Capture the cell that displays the provided text and extract its [x, y] central coordinate. 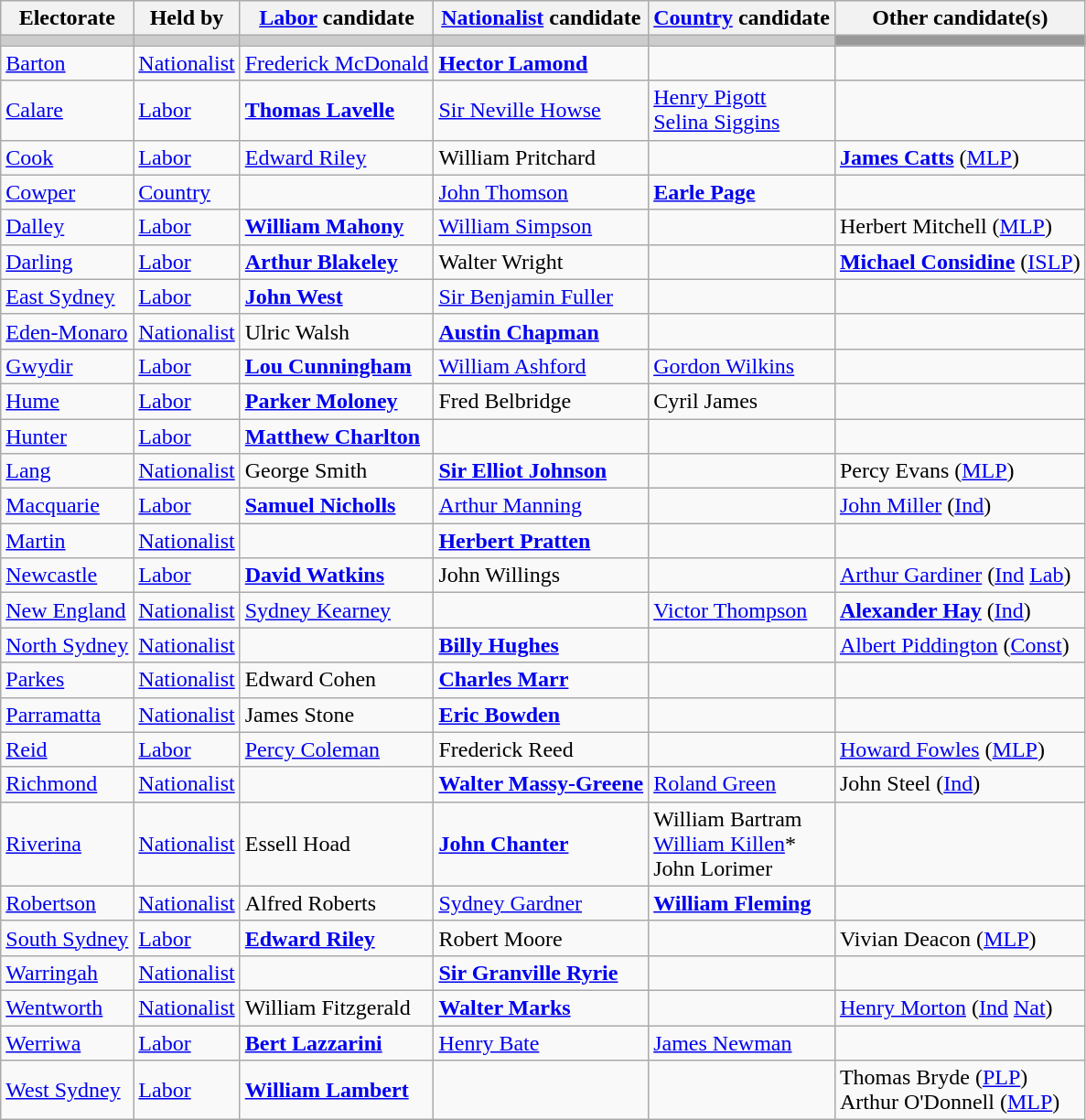
William Lambert [337, 1091]
Barton [68, 63]
George Smith [337, 471]
Arthur Blakeley [337, 262]
John Chanter [542, 844]
Calare [68, 110]
Frederick Reed [542, 749]
Sir Benjamin Fuller [542, 296]
William Fleming [742, 903]
Sydney Gardner [542, 903]
Electorate [68, 18]
Other candidate(s) [960, 18]
Gwydir [68, 366]
South Sydney [68, 938]
James Stone [337, 715]
Richmond [68, 784]
Wentworth [68, 1007]
Eric Bowden [542, 715]
Walter Marks [542, 1007]
Werriwa [68, 1042]
Herbert Mitchell (MLP) [960, 227]
Howard Fowles (MLP) [960, 749]
Matthew Charlton [337, 436]
Arthur Gardiner (Ind Lab) [960, 576]
West Sydney [68, 1091]
Riverina [68, 844]
Lou Cunningham [337, 366]
Parramatta [68, 715]
Percy Evans (MLP) [960, 471]
William Mahony [337, 227]
Cowper [68, 192]
John Miller (Ind) [960, 506]
Alexander Hay (Ind) [960, 610]
Reid [68, 749]
Gordon Wilkins [742, 366]
John Steel (Ind) [960, 784]
Cyril James [742, 401]
Billy Hughes [542, 645]
Robert Moore [542, 938]
Labor candidate [337, 18]
Cook [68, 157]
New England [68, 610]
Henry Morton (Ind Nat) [960, 1007]
Walter Wright [542, 262]
Bert Lazzarini [337, 1042]
Warringah [68, 973]
David Watkins [337, 576]
William BartramWilliam Killen*John Lorimer [742, 844]
William Simpson [542, 227]
Dalley [68, 227]
James Newman [742, 1042]
Henry Bate [542, 1042]
Austin Chapman [542, 331]
Robertson [68, 903]
Nationalist candidate [542, 18]
Essell Hoad [337, 844]
Thomas Bryde (PLP)Arthur O'Donnell (MLP) [960, 1091]
William Pritchard [542, 157]
John Willings [542, 576]
Newcastle [68, 576]
Sir Granville Ryrie [542, 973]
Roland Green [742, 784]
East Sydney [68, 296]
Henry PigottSelina Siggins [742, 110]
Country [187, 192]
Edward Cohen [337, 680]
Frederick McDonald [337, 63]
Ulric Walsh [337, 331]
Martin [68, 541]
Parkes [68, 680]
Fred Belbridge [542, 401]
William Ashford [542, 366]
Vivian Deacon (MLP) [960, 938]
Earle Page [742, 192]
Walter Massy-Greene [542, 784]
William Fitzgerald [337, 1007]
Hector Lamond [542, 63]
Michael Considine (ISLP) [960, 262]
Charles Marr [542, 680]
Hume [68, 401]
Country candidate [742, 18]
Thomas Lavelle [337, 110]
Sydney Kearney [337, 610]
Hunter [68, 436]
Lang [68, 471]
Arthur Manning [542, 506]
Herbert Pratten [542, 541]
Held by [187, 18]
Eden-Monaro [68, 331]
James Catts (MLP) [960, 157]
Sir Elliot Johnson [542, 471]
Sir Neville Howse [542, 110]
Albert Piddington (Const) [960, 645]
North Sydney [68, 645]
Parker Moloney [337, 401]
Alfred Roberts [337, 903]
Macquarie [68, 506]
Samuel Nicholls [337, 506]
Darling [68, 262]
Victor Thompson [742, 610]
John West [337, 296]
Percy Coleman [337, 749]
John Thomson [542, 192]
